Detect which cell encompasses the target text, then output its [x, y] center coordinate. 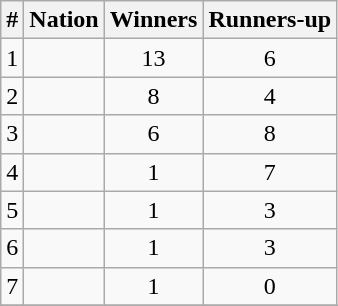
0 [270, 286]
Nation [64, 20]
# [12, 20]
Winners [154, 20]
Runners-up [270, 20]
2 [12, 96]
13 [154, 58]
5 [12, 210]
